Capture the cell that displays the provided text and extract its [x, y] central coordinate. 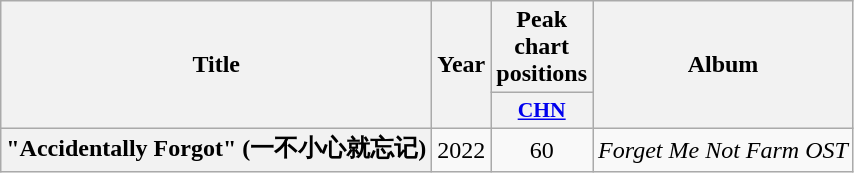
Peak chart positions [542, 47]
2022 [462, 150]
Forget Me Not Farm OST [724, 150]
60 [542, 150]
CHN [542, 111]
Title [216, 65]
Year [462, 65]
"Accidentally Forgot" (一不小心就忘记) [216, 150]
Album [724, 65]
